Capture the cell that displays the provided text and extract its [x, y] central coordinate. 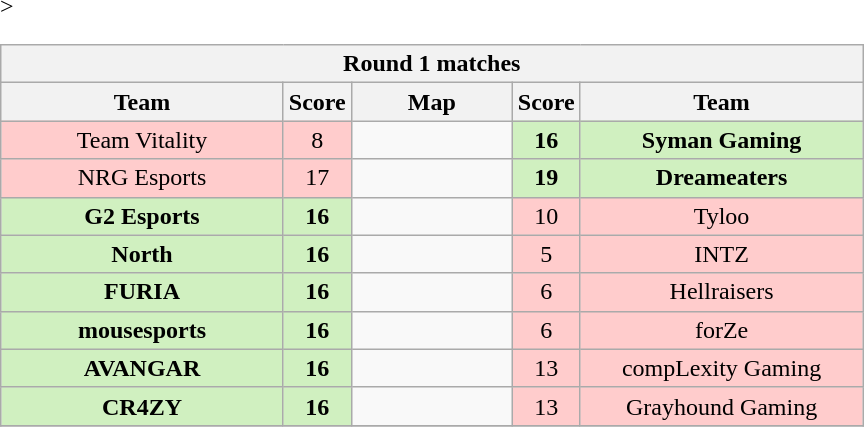
Hellraisers [722, 292]
G2 Esports [142, 216]
5 [546, 254]
FURIA [142, 292]
10 [546, 216]
AVANGAR [142, 368]
Syman Gaming [722, 140]
Tyloo [722, 216]
forZe [722, 330]
Dreameaters [722, 178]
North [142, 254]
INTZ [722, 254]
NRG Esports [142, 178]
Grayhound Gaming [722, 406]
17 [317, 178]
Team Vitality [142, 140]
Map [432, 102]
8 [317, 140]
Round 1 matches [432, 64]
mousesports [142, 330]
compLexity Gaming [722, 368]
19 [546, 178]
CR4ZY [142, 406]
